Search for the cell housing the specified text and yield its [x, y] center coordinate. 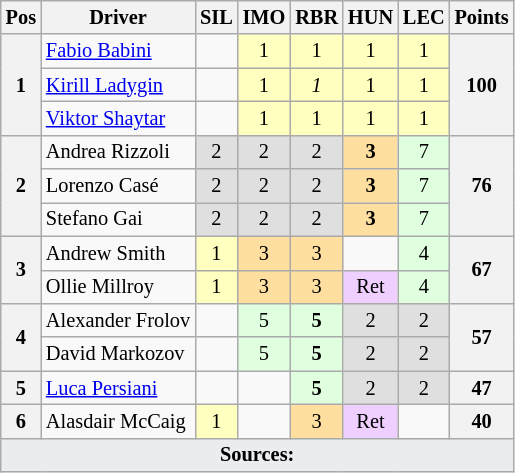
Luca Persiani [118, 388]
IMO [264, 17]
Kirill Ladygin [118, 85]
Lorenzo Casé [118, 186]
Ollie Millroy [118, 287]
SIL [216, 17]
Sources: [258, 455]
David Markozov [118, 354]
LEC [424, 17]
100 [482, 84]
Pos [21, 17]
57 [482, 336]
RBR [316, 17]
Points [482, 17]
Viktor Shaytar [118, 118]
6 [21, 421]
Stefano Gai [118, 219]
Fabio Babini [118, 51]
47 [482, 388]
Alexander Frolov [118, 320]
76 [482, 186]
HUN [370, 17]
67 [482, 270]
40 [482, 421]
Driver [118, 17]
Andrea Rizzoli [118, 152]
Alasdair McCaig [118, 421]
Andrew Smith [118, 253]
